Search for the cell housing the specified text and yield its (X, Y) center coordinate. 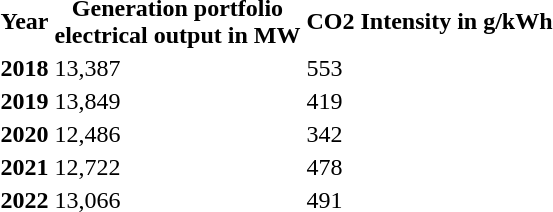
12,722 (178, 167)
12,486 (178, 134)
13,387 (178, 68)
13,849 (178, 101)
